For the text-containing cell, return its midpoint in (x, y) coordinate format. 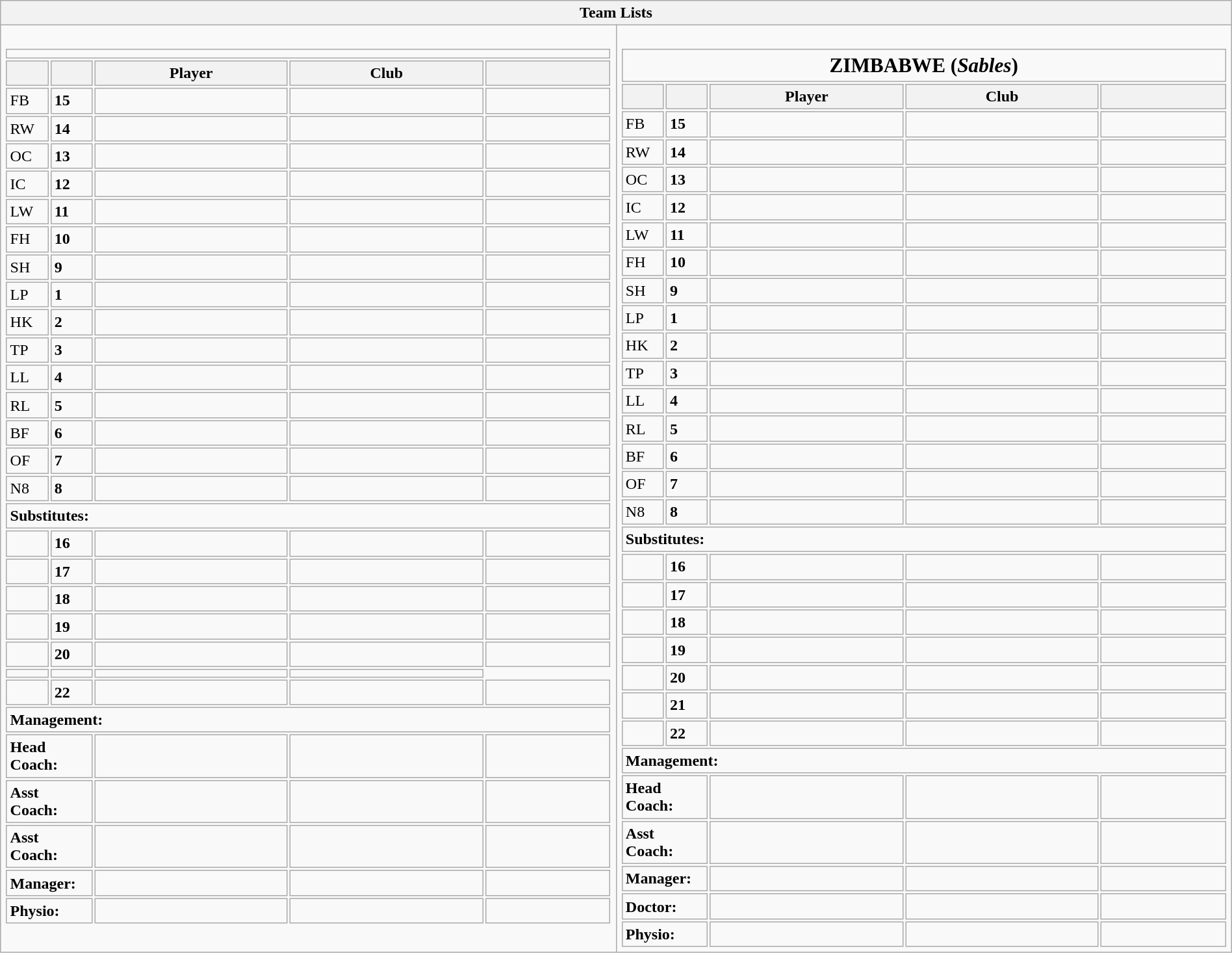
21 (687, 705)
ZIMBABWE (Sables) (924, 65)
Team Lists (616, 13)
Doctor: (665, 907)
